Identify which cell holds the provided text, then report its (X, Y) central coordinate. 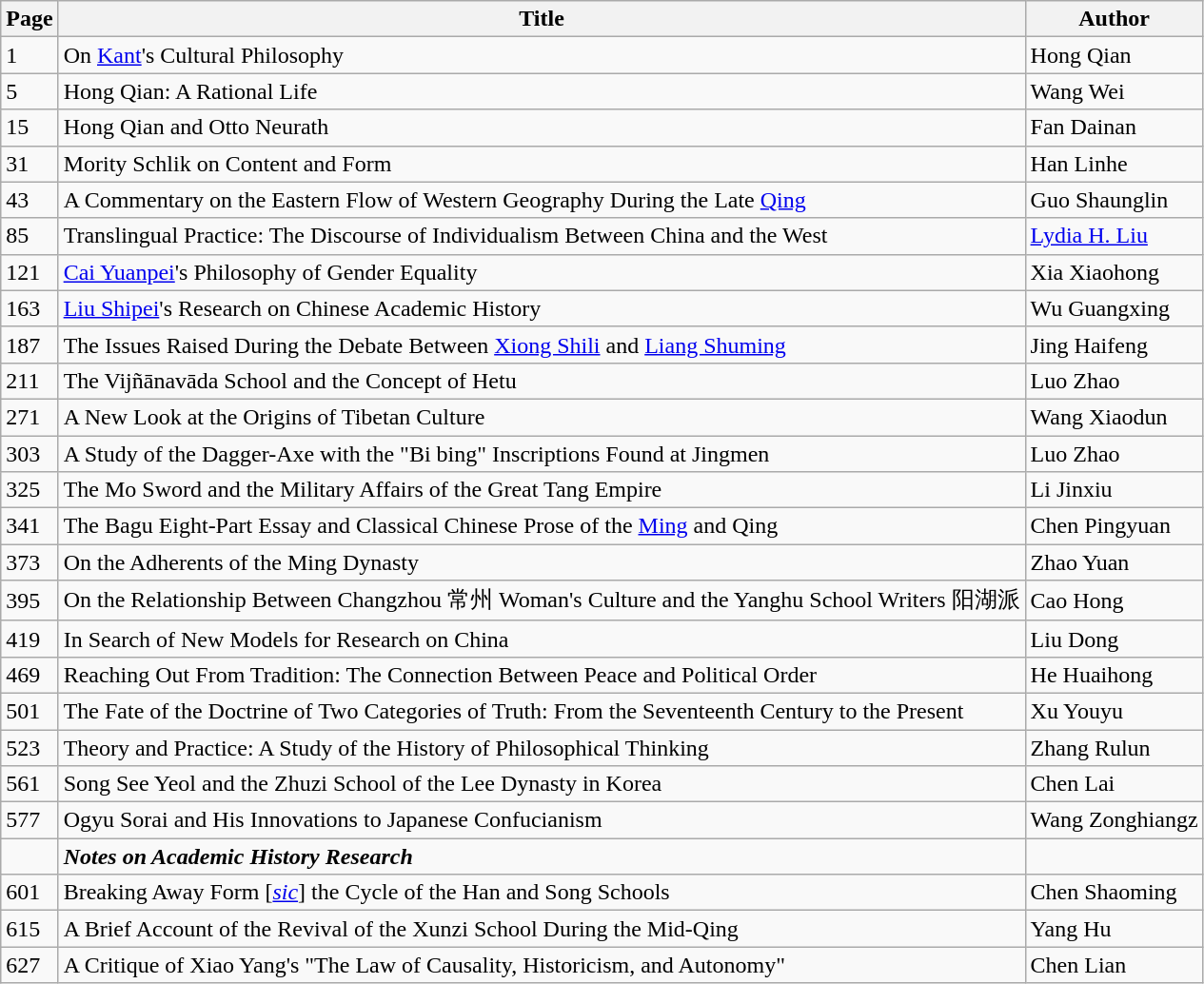
5 (30, 91)
A Study of the Dagger-Axe with the "Bi bing" Inscriptions Found at Jingmen (542, 454)
31 (30, 164)
395 (30, 601)
419 (30, 639)
163 (30, 308)
15 (30, 128)
A New Look at the Origins of Tibetan Culture (542, 417)
469 (30, 675)
Song See Yeol and the Zhuzi School of the Lee Dynasty in Korea (542, 784)
Reaching Out From Tradition: The Connection Between Peace and Political Order (542, 675)
Lydia H. Liu (1114, 236)
Guo Shaunglin (1114, 200)
121 (30, 272)
Fan Dainan (1114, 128)
43 (30, 200)
Wang Xiaodun (1114, 417)
Notes on Academic History Research (542, 856)
187 (30, 344)
Jing Haifeng (1114, 344)
Chen Lian (1114, 965)
1 (30, 55)
Wang Zonghiangz (1114, 820)
271 (30, 417)
303 (30, 454)
Chen Pingyuan (1114, 526)
Page (30, 19)
Li Jinxiu (1114, 490)
Liu Dong (1114, 639)
341 (30, 526)
Han Linhe (1114, 164)
Chen Shaoming (1114, 893)
Hong Qian and Otto Neurath (542, 128)
Theory and Practice: A Study of the History of Philosophical Thinking (542, 747)
561 (30, 784)
The Mo Sword and the Military Affairs of the Great Tang Empire (542, 490)
615 (30, 929)
The Issues Raised During the Debate Between Xiong Shili and Liang Shuming (542, 344)
Hong Qian: A Rational Life (542, 91)
Zhao Yuan (1114, 562)
On Kant's Cultural Philosophy (542, 55)
Chen Lai (1114, 784)
Liu Shipei's Research on Chinese Academic History (542, 308)
Xu Youyu (1114, 711)
The Bagu Eight-Part Essay and Classical Chinese Prose of the Ming and Qing (542, 526)
Breaking Away Form [sic] the Cycle of the Han and Song Schools (542, 893)
325 (30, 490)
The Vijñānavāda School and the Concept of Hetu (542, 381)
211 (30, 381)
Xia Xiaohong (1114, 272)
A Critique of Xiao Yang's "The Law of Causality, Historicism, and Autonomy" (542, 965)
He Huaihong (1114, 675)
Ogyu Sorai and His Innovations to Japanese Confucianism (542, 820)
Cai Yuanpei's Philosophy of Gender Equality (542, 272)
85 (30, 236)
373 (30, 562)
Wu Guangxing (1114, 308)
Hong Qian (1114, 55)
On the Relationship Between Changzhou 常州 Woman's Culture and the Yanghu School Writers 阳湖派 (542, 601)
577 (30, 820)
A Commentary on the Eastern Flow of Western Geography During the Late Qing (542, 200)
Title (542, 19)
In Search of New Models for Research on China (542, 639)
601 (30, 893)
Yang Hu (1114, 929)
501 (30, 711)
Zhang Rulun (1114, 747)
Translingual Practice: The Discourse of Individualism Between China and the West (542, 236)
523 (30, 747)
A Brief Account of the Revival of the Xunzi School During the Mid-Qing (542, 929)
Mority Schlik on Content and Form (542, 164)
Wang Wei (1114, 91)
The Fate of the Doctrine of Two Categories of Truth: From the Seventeenth Century to the Present (542, 711)
On the Adherents of the Ming Dynasty (542, 562)
Cao Hong (1114, 601)
627 (30, 965)
Author (1114, 19)
